Extract the [x, y] coordinate from the center of the cell holding the provided text.  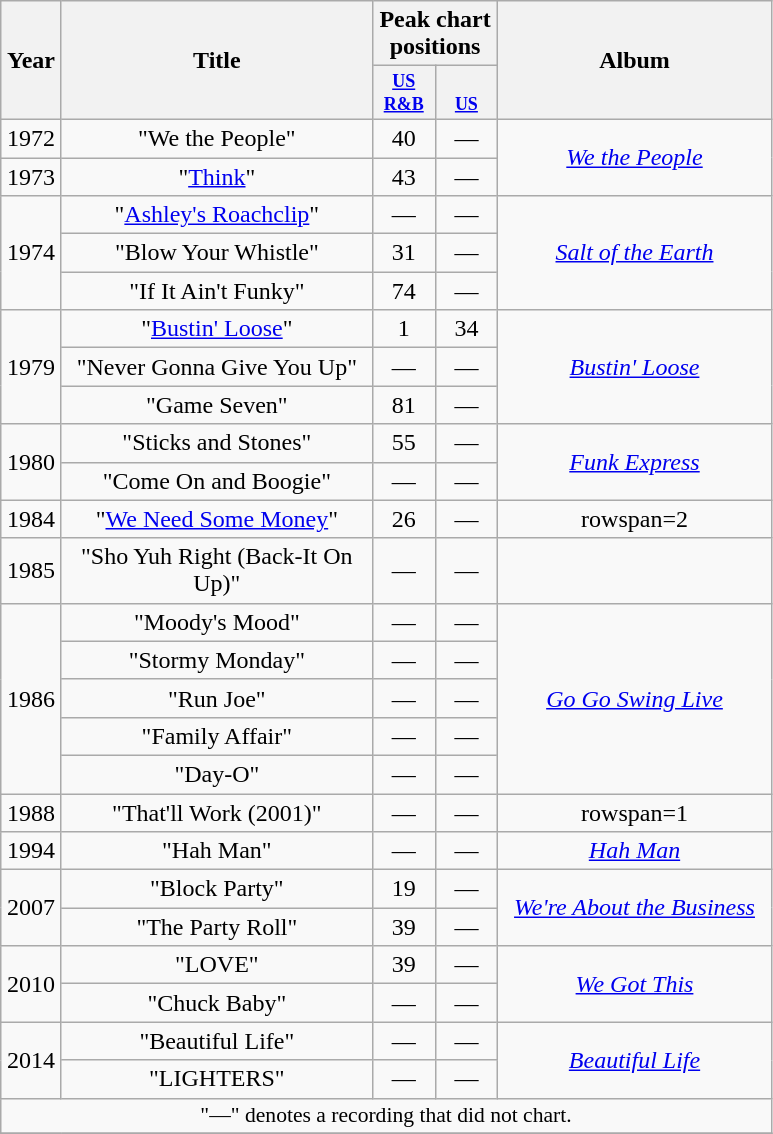
Hah Man [635, 851]
"Blow Your Whistle" [216, 253]
1980 [32, 462]
2007 [32, 908]
"Sticks and Stones" [216, 443]
1972 [32, 138]
We the People [635, 157]
55 [404, 443]
19 [404, 889]
"Block Party" [216, 889]
Salt of the Earth [635, 253]
"Stormy Monday" [216, 660]
81 [404, 405]
"Hah Man" [216, 851]
rowspan=2 [635, 519]
"LIGHTERS" [216, 1079]
rowspan=1 [635, 813]
"Game Seven" [216, 405]
US R&B [404, 93]
"Bustin' Loose" [216, 329]
Album [635, 60]
31 [404, 253]
"Run Joe" [216, 698]
1994 [32, 851]
"That'll Work (2001)" [216, 813]
43 [404, 177]
Beautiful Life [635, 1060]
1986 [32, 698]
"Day-O" [216, 774]
1974 [32, 253]
"We the People" [216, 138]
"Never Gonna Give You Up" [216, 367]
US [466, 93]
"Moody's Mood" [216, 622]
Funk Express [635, 462]
1 [404, 329]
"Chuck Baby" [216, 1003]
"Think" [216, 177]
"Sho Yuh Right (Back-It On Up)" [216, 570]
1973 [32, 177]
"We Need Some Money" [216, 519]
"—" denotes a recording that did not chart. [386, 1116]
We Got This [635, 984]
"Ashley's Roachclip" [216, 215]
1979 [32, 367]
Peak chart positions [434, 34]
"LOVE" [216, 965]
1988 [32, 813]
"The Party Roll" [216, 927]
"Beautiful Life" [216, 1041]
Title [216, 60]
"Come On and Boogie" [216, 481]
1985 [32, 570]
2014 [32, 1060]
74 [404, 291]
"If It Ain't Funky" [216, 291]
34 [466, 329]
Year [32, 60]
We're About the Business [635, 908]
"Family Affair" [216, 736]
1984 [32, 519]
2010 [32, 984]
Bustin' Loose [635, 367]
40 [404, 138]
26 [404, 519]
Go Go Swing Live [635, 698]
